Search for the cell housing the specified text and yield its [x, y] center coordinate. 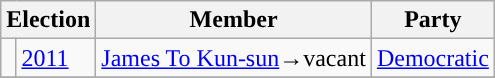
Democratic [432, 58]
James To Kun-sun→vacant [234, 58]
Election [48, 20]
Party [432, 20]
2011 [56, 58]
Member [234, 20]
